Output the (X, Y) coordinate of the center of the cell containing the given text.  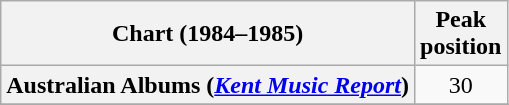
Peak position (461, 34)
Chart (1984–1985) (208, 34)
Australian Albums (Kent Music Report) (208, 85)
30 (461, 85)
